Identify which cell holds the provided text, then report its (X, Y) central coordinate. 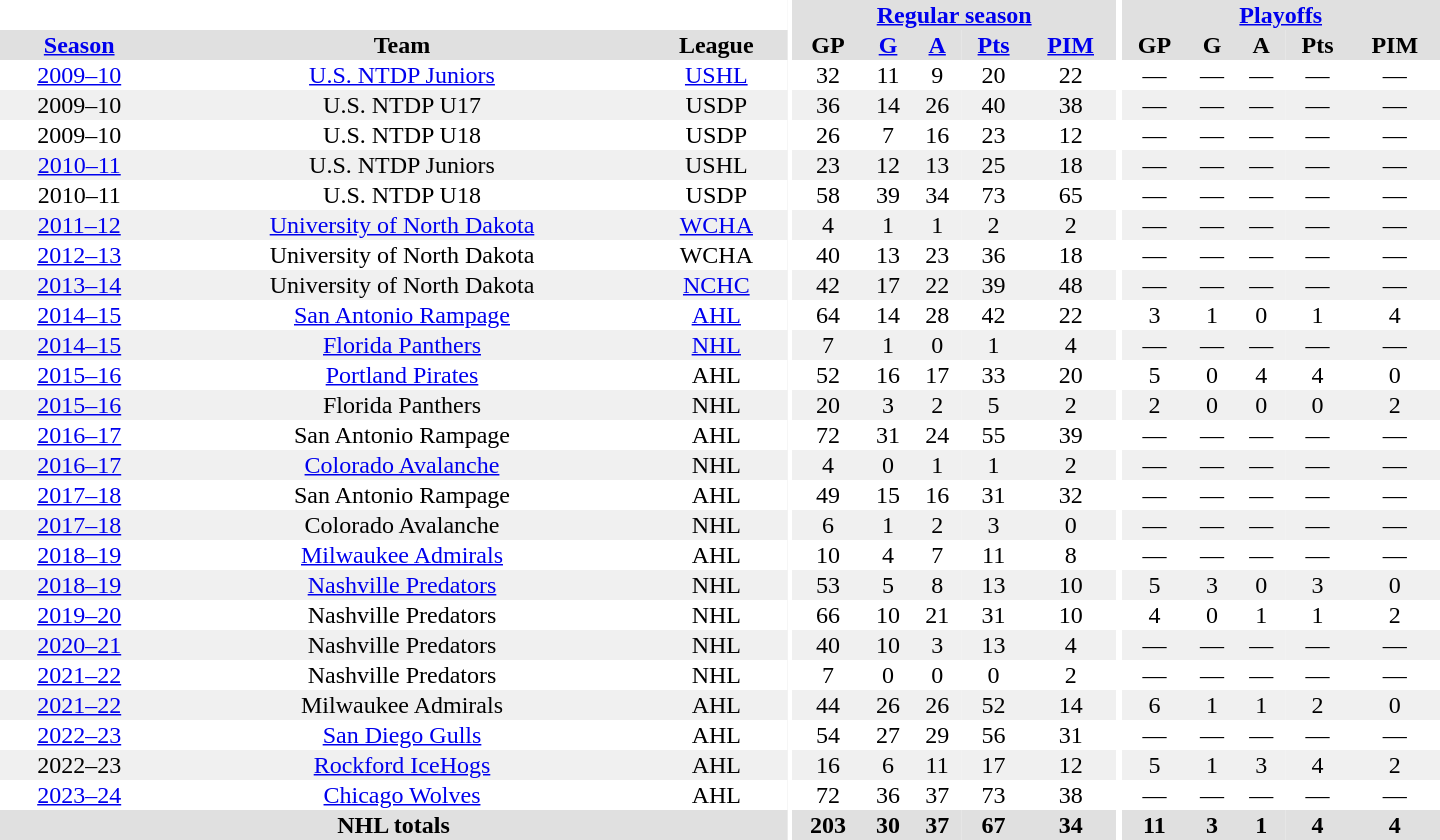
55 (994, 435)
Chicago Wolves (402, 795)
56 (994, 735)
2019–20 (79, 615)
21 (938, 615)
9 (938, 75)
2012–13 (79, 255)
58 (828, 195)
64 (828, 315)
24 (938, 435)
U.S. NTDP U17 (402, 105)
Playoffs (1280, 15)
66 (828, 615)
48 (1070, 285)
Rockford IceHogs (402, 765)
2011–12 (79, 225)
League (716, 45)
15 (888, 495)
NHL totals (394, 825)
33 (994, 375)
2020–21 (79, 645)
NCHC (716, 285)
25 (994, 165)
28 (938, 315)
54 (828, 735)
2023–24 (79, 795)
Portland Pirates (402, 375)
San Diego Gulls (402, 735)
27 (888, 735)
Season (79, 45)
49 (828, 495)
53 (828, 585)
Regular season (954, 15)
67 (994, 825)
Team (402, 45)
203 (828, 825)
30 (888, 825)
2013–14 (79, 285)
65 (1070, 195)
29 (938, 735)
44 (828, 705)
